Capture the cell that displays the provided text and extract its (x, y) central coordinate. 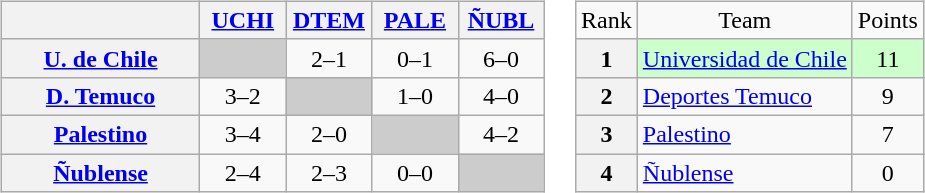
1 (607, 58)
2–0 (329, 134)
0–1 (415, 58)
0–0 (415, 173)
11 (888, 58)
3–4 (243, 134)
Rank (607, 20)
Deportes Temuco (744, 96)
2–1 (329, 58)
U. de Chile (100, 58)
1–0 (415, 96)
0 (888, 173)
PALE (415, 20)
2–4 (243, 173)
4–0 (501, 96)
2–3 (329, 173)
2 (607, 96)
D. Temuco (100, 96)
3 (607, 134)
DTEM (329, 20)
Team (744, 20)
UCHI (243, 20)
7 (888, 134)
ÑUBL (501, 20)
4 (607, 173)
Universidad de Chile (744, 58)
9 (888, 96)
Points (888, 20)
6–0 (501, 58)
4–2 (501, 134)
3–2 (243, 96)
